Capture the cell that displays the provided text and extract its (x, y) central coordinate. 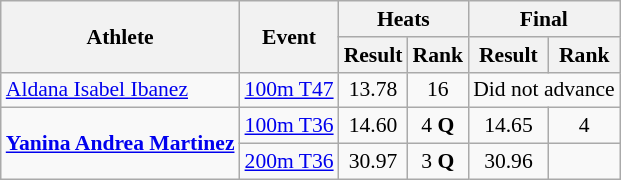
30.96 (508, 162)
13.78 (374, 90)
200m T36 (290, 162)
16 (438, 90)
4 (584, 126)
Event (290, 36)
Aldana Isabel Ibanez (120, 90)
Final (544, 19)
14.65 (508, 126)
Heats (404, 19)
30.97 (374, 162)
Did not advance (544, 90)
100m T36 (290, 126)
14.60 (374, 126)
4 Q (438, 126)
3 Q (438, 162)
Yanina Andrea Martinez (120, 144)
Athlete (120, 36)
100m T47 (290, 90)
